Return (x, y) of the center of cell containing provided text 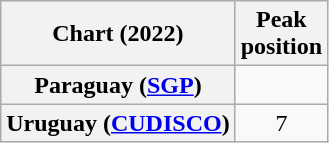
Chart (2022) (118, 34)
Peakposition (281, 34)
Paraguay (SGP) (118, 85)
7 (281, 123)
Uruguay (CUDISCO) (118, 123)
